Identify which cell holds the provided text, then report its [x, y] central coordinate. 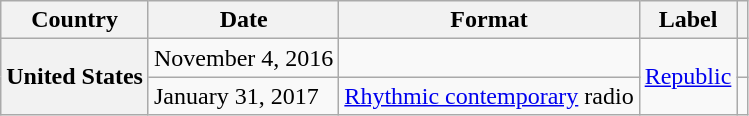
Rhythmic contemporary radio [489, 96]
United States [75, 77]
November 4, 2016 [243, 58]
Country [75, 20]
Label [688, 20]
Republic [688, 77]
January 31, 2017 [243, 96]
Format [489, 20]
Date [243, 20]
